Search for the cell housing the specified text and yield its [x, y] center coordinate. 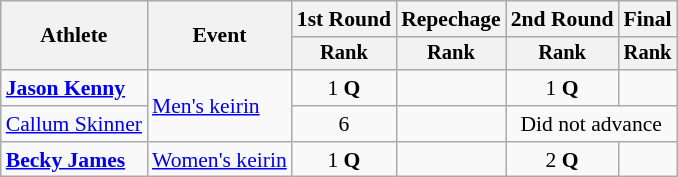
Did not advance [592, 124]
Repechage [451, 19]
2nd Round [562, 19]
Men's keirin [220, 106]
6 [344, 124]
Jason Kenny [74, 88]
Event [220, 36]
Athlete [74, 36]
Final [647, 19]
1st Round [344, 19]
Callum Skinner [74, 124]
